Search for the cell housing the specified text and yield its (X, Y) center coordinate. 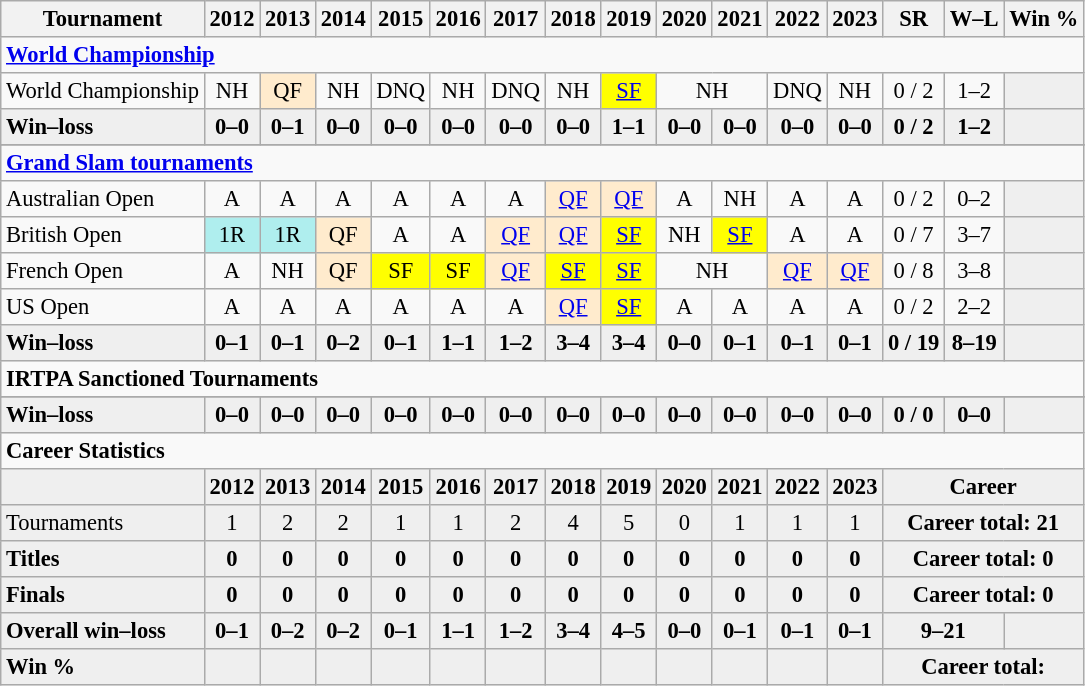
Career total: (984, 667)
British Open (102, 235)
0 / 0 (914, 415)
9–21 (944, 631)
Australian Open (102, 199)
IRTPA Sanctioned Tournaments (542, 379)
8–19 (974, 343)
5 (629, 523)
Titles (102, 559)
Tournament (102, 19)
Finals (102, 595)
French Open (102, 271)
SR (914, 19)
Tournaments (102, 523)
Grand Slam tournaments (542, 163)
Career (984, 487)
0 / 7 (914, 235)
0 / 19 (914, 343)
Career Statistics (542, 451)
3–8 (974, 271)
2–2 (974, 307)
Career total: 21 (984, 523)
4 (573, 523)
4–5 (629, 631)
3–7 (974, 235)
Overall win–loss (102, 631)
0 / 8 (914, 271)
US Open (102, 307)
W–L (974, 19)
